Return the [X, Y] coordinate for the center point of the cell that contains the specified text.  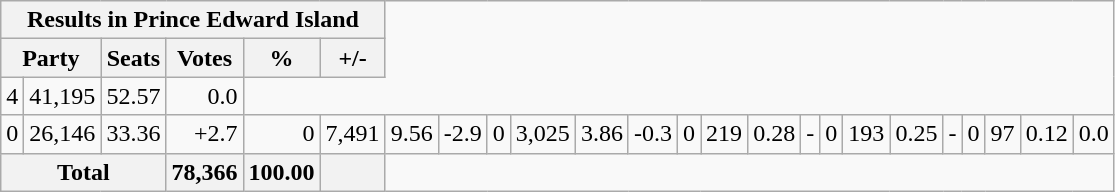
100.00 [282, 172]
97 [1002, 134]
4 [12, 96]
3,025 [542, 134]
-2.9 [462, 134]
Total [84, 172]
0.12 [1046, 134]
% [282, 58]
193 [866, 134]
78,366 [204, 172]
52.57 [134, 96]
41,195 [62, 96]
Results in Prince Edward Island [193, 20]
Party [51, 58]
Votes [204, 58]
+/- [352, 58]
+2.7 [204, 134]
0.28 [774, 134]
0.25 [916, 134]
-0.3 [652, 134]
Seats [134, 58]
7,491 [352, 134]
219 [724, 134]
26,146 [62, 134]
9.56 [412, 134]
3.86 [602, 134]
33.36 [134, 134]
